Pinpoint the cell where the given text exists, returning its (X, Y) midpoint coordinate. 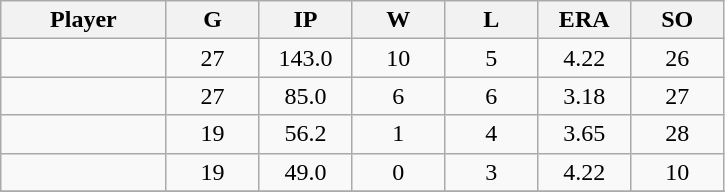
5 (492, 58)
SO (678, 20)
Player (84, 20)
W (398, 20)
4 (492, 134)
3 (492, 172)
0 (398, 172)
ERA (584, 20)
85.0 (306, 96)
IP (306, 20)
143.0 (306, 58)
56.2 (306, 134)
G (212, 20)
3.65 (584, 134)
3.18 (584, 96)
28 (678, 134)
26 (678, 58)
49.0 (306, 172)
L (492, 20)
1 (398, 134)
